Provide the [x, y] coordinate of the cell's center where the given text is located.  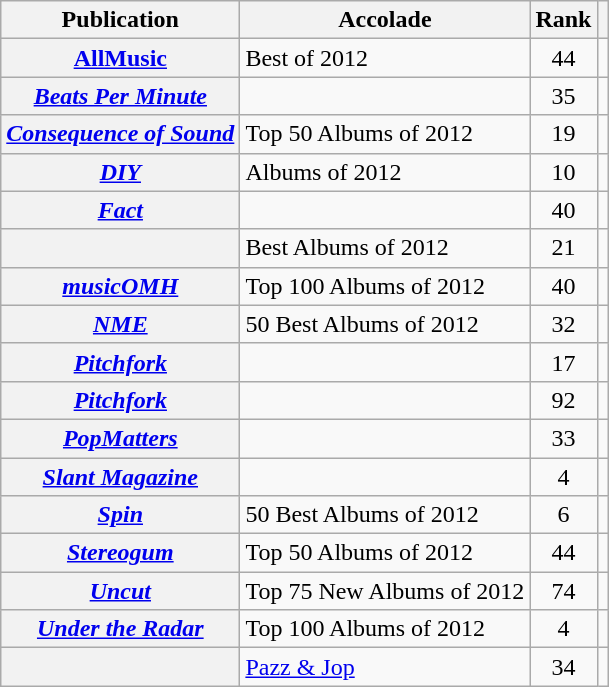
DIY [120, 172]
33 [564, 438]
19 [564, 134]
musicOMH [120, 286]
Slant Magazine [120, 477]
Pazz & Jop [385, 667]
21 [564, 248]
Consequence of Sound [120, 134]
74 [564, 591]
Top 75 New Albums of 2012 [385, 591]
Publication [120, 20]
6 [564, 515]
Best Albums of 2012 [385, 248]
PopMatters [120, 438]
NME [120, 324]
AllMusic [120, 58]
Rank [564, 20]
34 [564, 667]
Under the Radar [120, 629]
Stereogum [120, 553]
10 [564, 172]
32 [564, 324]
92 [564, 400]
Albums of 2012 [385, 172]
17 [564, 362]
Beats Per Minute [120, 96]
Best of 2012 [385, 58]
Spin [120, 515]
Uncut [120, 591]
Accolade [385, 20]
Fact [120, 210]
35 [564, 96]
